Provide the (x, y) coordinate of the cell's center where the given text is located.  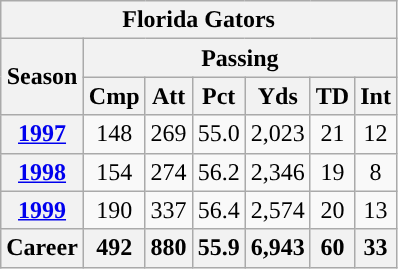
2,023 (278, 134)
148 (114, 134)
154 (114, 172)
Season (42, 77)
269 (168, 134)
13 (376, 210)
19 (332, 172)
2,346 (278, 172)
Int (376, 96)
8 (376, 172)
2,574 (278, 210)
55.9 (218, 248)
274 (168, 172)
12 (376, 134)
1999 (42, 210)
337 (168, 210)
21 (332, 134)
1998 (42, 172)
Pct (218, 96)
880 (168, 248)
Att (168, 96)
Florida Gators (199, 20)
56.2 (218, 172)
1997 (42, 134)
55.0 (218, 134)
6,943 (278, 248)
492 (114, 248)
Career (42, 248)
33 (376, 248)
56.4 (218, 210)
TD (332, 96)
60 (332, 248)
20 (332, 210)
Passing (240, 58)
Yds (278, 96)
190 (114, 210)
Cmp (114, 96)
